Locate the cell with the specified text and output its (x, y) center coordinate. 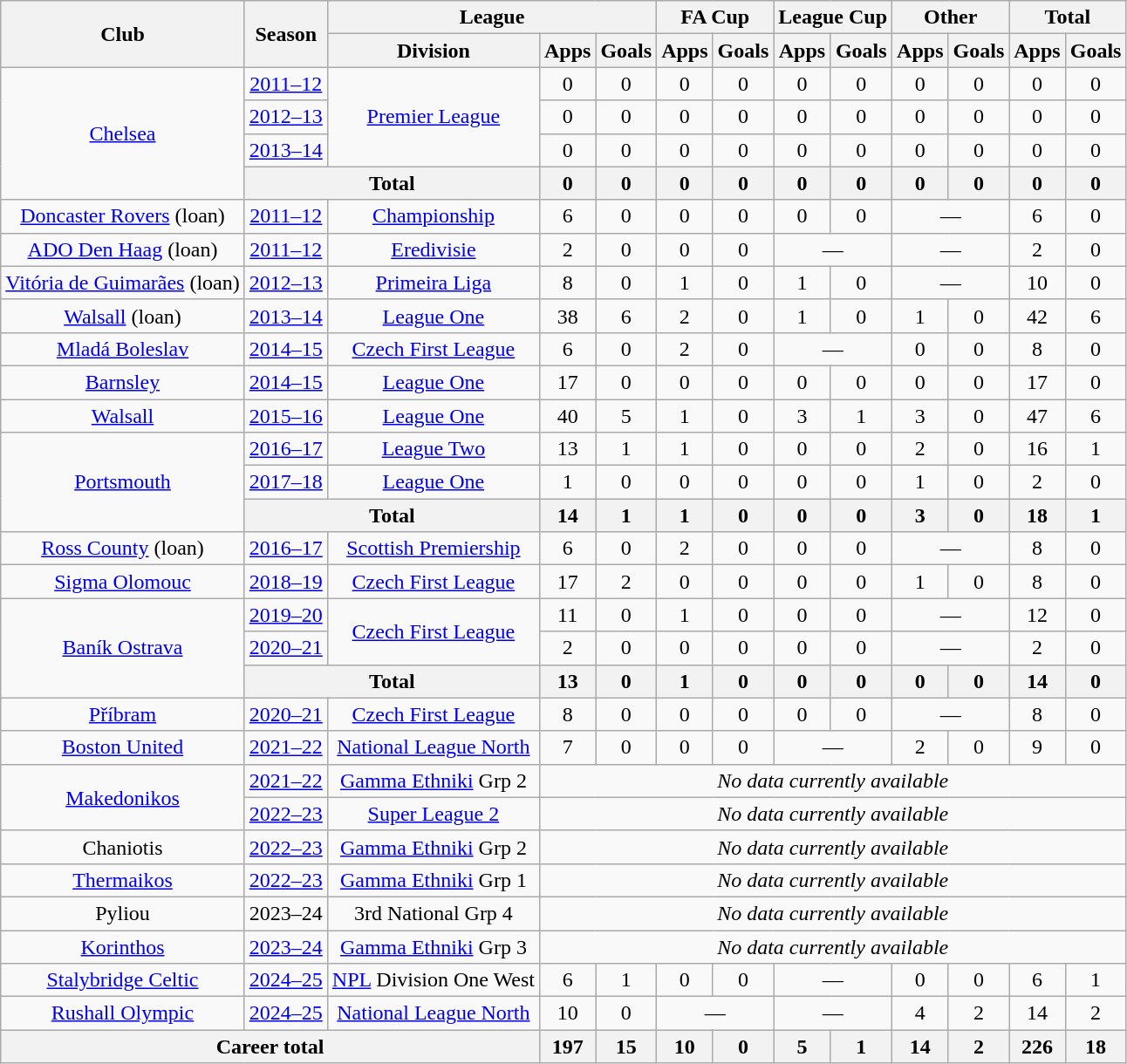
Baník Ostrava (123, 648)
Gamma Ethniki Grp 1 (433, 880)
2018–19 (286, 582)
Barnsley (123, 382)
Career total (270, 1047)
Other (951, 17)
38 (567, 316)
Scottish Premiership (433, 549)
Pyliou (123, 913)
11 (567, 615)
Division (433, 51)
Korinthos (123, 946)
Portsmouth (123, 482)
Boston United (123, 747)
Příbram (123, 714)
42 (1037, 316)
Premier League (433, 117)
12 (1037, 615)
Walsall (123, 416)
2015–16 (286, 416)
Eredivisie (433, 249)
Makedonikos (123, 797)
Club (123, 34)
League Two (433, 449)
2019–20 (286, 615)
Ross County (loan) (123, 549)
Primeira Liga (433, 283)
Chelsea (123, 133)
7 (567, 747)
197 (567, 1047)
League (492, 17)
Gamma Ethniki Grp 3 (433, 946)
40 (567, 416)
3rd National Grp 4 (433, 913)
Doncaster Rovers (loan) (123, 216)
NPL Division One West (433, 980)
15 (626, 1047)
Mladá Boleslav (123, 349)
16 (1037, 449)
47 (1037, 416)
Rushall Olympic (123, 1013)
Walsall (loan) (123, 316)
Vitória de Guimarães (loan) (123, 283)
Season (286, 34)
FA Cup (715, 17)
Stalybridge Celtic (123, 980)
Chaniotis (123, 847)
ADO Den Haag (loan) (123, 249)
Sigma Olomouc (123, 582)
226 (1037, 1047)
Super League 2 (433, 814)
9 (1037, 747)
Championship (433, 216)
2017–18 (286, 482)
Thermaikos (123, 880)
League Cup (833, 17)
4 (920, 1013)
